For the text-containing cell, return its midpoint in [x, y] coordinate format. 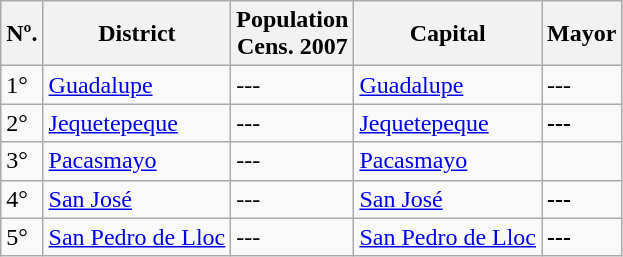
Capital [448, 34]
PopulationCens. 2007 [292, 34]
Nº. [22, 34]
Mayor [582, 34]
2° [22, 123]
3° [22, 161]
1° [22, 85]
5° [22, 237]
4° [22, 199]
District [137, 34]
